Extract the [X, Y] coordinate from the center of the cell holding the provided text.  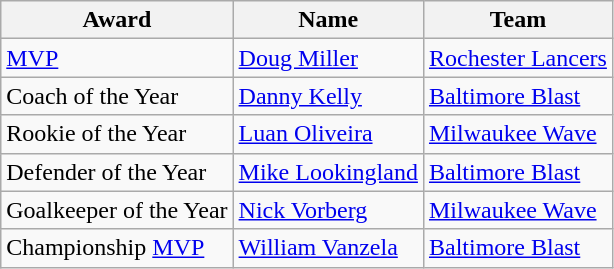
Luan Oliveira [328, 134]
Rookie of the Year [117, 134]
Team [518, 20]
MVP [117, 58]
Award [117, 20]
Danny Kelly [328, 96]
Rochester Lancers [518, 58]
Coach of the Year [117, 96]
Name [328, 20]
Goalkeeper of the Year [117, 210]
Mike Lookingland [328, 172]
William Vanzela [328, 248]
Nick Vorberg [328, 210]
Defender of the Year [117, 172]
Doug Miller [328, 58]
Championship MVP [117, 248]
